Return the (X, Y) coordinate for the center point of the cell that contains the specified text.  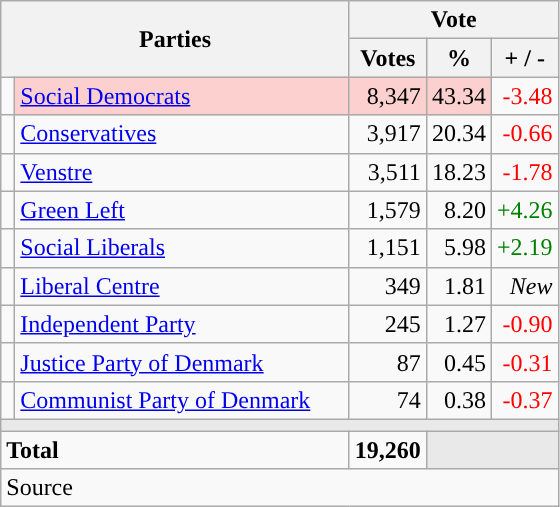
1.81 (458, 286)
0.45 (458, 362)
43.34 (458, 96)
-0.37 (524, 400)
19,260 (388, 449)
87 (388, 362)
0.38 (458, 400)
245 (388, 324)
-1.78 (524, 172)
-3.48 (524, 96)
1,151 (388, 248)
Vote (454, 20)
+4.26 (524, 210)
Votes (388, 58)
Liberal Centre (182, 286)
Social Democrats (182, 96)
Parties (176, 39)
8.20 (458, 210)
3,917 (388, 134)
5.98 (458, 248)
Venstre (182, 172)
Communist Party of Denmark (182, 400)
20.34 (458, 134)
-0.90 (524, 324)
Justice Party of Denmark (182, 362)
3,511 (388, 172)
1.27 (458, 324)
8,347 (388, 96)
74 (388, 400)
Green Left (182, 210)
+2.19 (524, 248)
Independent Party (182, 324)
Social Liberals (182, 248)
Source (280, 488)
1,579 (388, 210)
New (524, 286)
% (458, 58)
Conservatives (182, 134)
Total (176, 449)
-0.31 (524, 362)
-0.66 (524, 134)
18.23 (458, 172)
349 (388, 286)
+ / - (524, 58)
